Pinpoint the cell where the given text exists, returning its (x, y) midpoint coordinate. 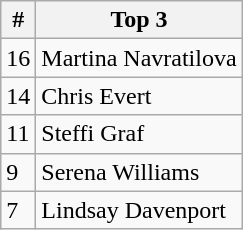
Chris Evert (139, 96)
Steffi Graf (139, 134)
Serena Williams (139, 172)
Martina Navratilova (139, 58)
9 (18, 172)
Lindsay Davenport (139, 210)
14 (18, 96)
7 (18, 210)
Top 3 (139, 20)
# (18, 20)
11 (18, 134)
16 (18, 58)
